Return [x, y] of the center of cell containing provided text 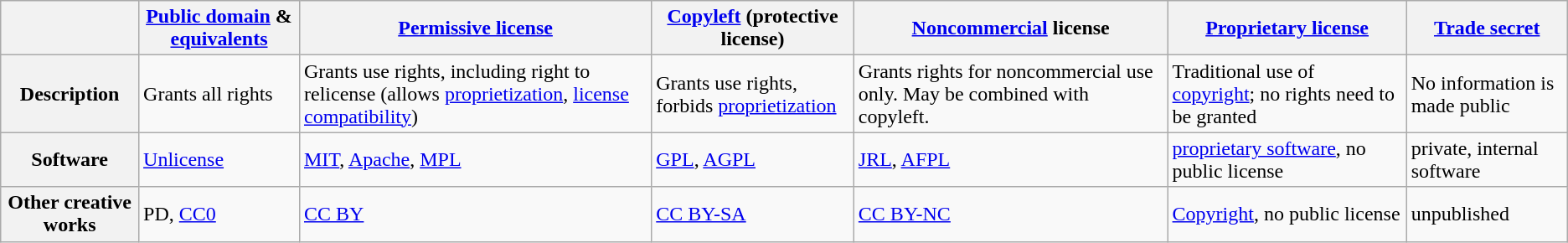
Trade secret [1487, 28]
Grants use rights, forbids proprietization [753, 94]
Grants rights for noncommercial use only. May be combined with copyleft. [1010, 94]
Copyleft (protective license) [753, 28]
CC BY-SA [753, 215]
JRL, AFPL [1010, 159]
Grants all rights [219, 94]
GPL, AGPL [753, 159]
proprietary software, no public license [1287, 159]
MIT, Apache, MPL [475, 159]
PD, CC0 [219, 215]
unpublished [1487, 215]
Other creative works [70, 215]
Permissive license [475, 28]
Copyright, no public license [1287, 215]
CC BY [475, 215]
Unlicense [219, 159]
private, internal software [1487, 159]
Grants use rights, including right to relicense (allows proprietization, license compatibility) [475, 94]
CC BY-NC [1010, 215]
Traditional use of copyright; no rights need to be granted [1287, 94]
Noncommercial license [1010, 28]
Public domain & equivalents [219, 28]
Description [70, 94]
Software [70, 159]
No information is made public [1487, 94]
Proprietary license [1287, 28]
